Scan for the cell matching the given text and deliver its [X, Y] coordinate at center. 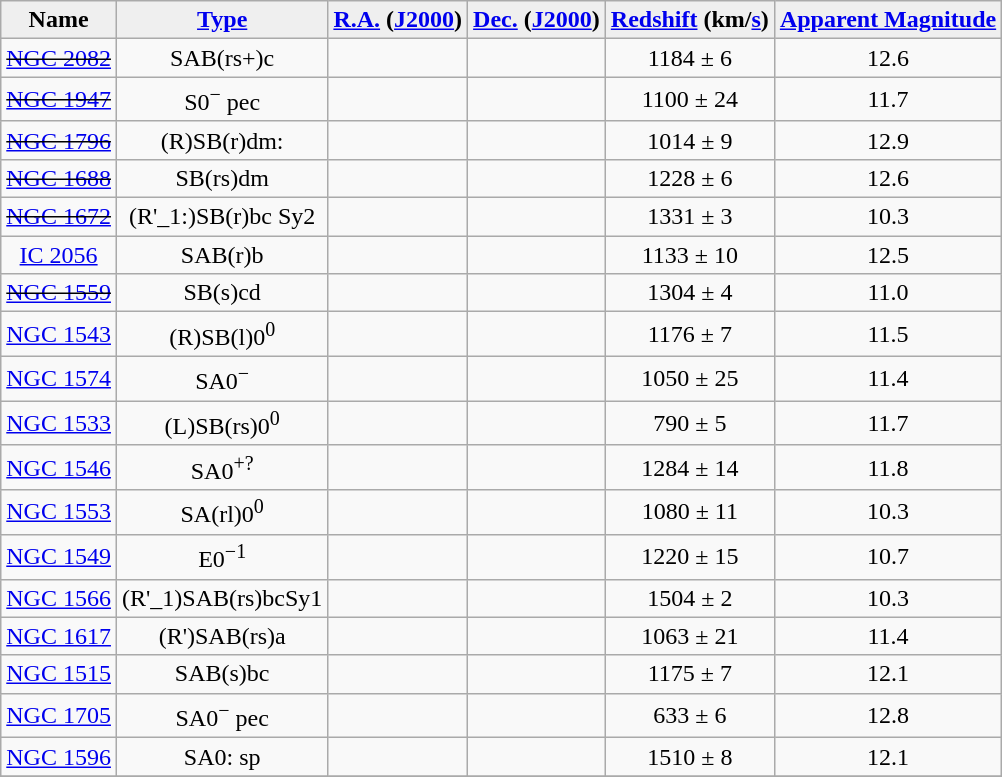
1080 ± 11 [690, 512]
1063 ± 21 [690, 636]
SA0− pec [222, 716]
12.9 [888, 140]
NGC 1553 [59, 512]
S0− pec [222, 100]
NGC 1559 [59, 293]
(R)SB(r)dm: [222, 140]
633 ± 6 [690, 716]
790 ± 5 [690, 424]
IC 2056 [59, 255]
E0−1 [222, 558]
1014 ± 9 [690, 140]
1304 ± 4 [690, 293]
SAB(s)bc [222, 674]
12.5 [888, 255]
NGC 1533 [59, 424]
NGC 1543 [59, 334]
NGC 1549 [59, 558]
1176 ± 7 [690, 334]
1228 ± 6 [690, 178]
11.5 [888, 334]
R.A. (J2000) [398, 20]
1100 ± 24 [690, 100]
NGC 1515 [59, 674]
1133 ± 10 [690, 255]
12.8 [888, 716]
1175 ± 7 [690, 674]
(R)SB(l)00 [222, 334]
1504 ± 2 [690, 598]
NGC 1574 [59, 378]
SB(s)cd [222, 293]
SB(rs)dm [222, 178]
1331 ± 3 [690, 217]
(L)SB(rs)00 [222, 424]
SA0: sp [222, 757]
Apparent Magnitude [888, 20]
(R'_1)SAB(rs)bcSy1 [222, 598]
NGC 1796 [59, 140]
NGC 1705 [59, 716]
Name [59, 20]
1284 ± 14 [690, 468]
SA0− [222, 378]
(R'_1:)SB(r)bc Sy2 [222, 217]
SAB(r)b [222, 255]
(R')SAB(rs)a [222, 636]
NGC 1688 [59, 178]
SAB(rs+)c [222, 58]
1510 ± 8 [690, 757]
NGC 1947 [59, 100]
NGC 1546 [59, 468]
Type [222, 20]
Redshift (km/s) [690, 20]
SA0+? [222, 468]
NGC 1672 [59, 217]
SA(rl)00 [222, 512]
11.8 [888, 468]
NGC 1617 [59, 636]
Dec. (J2000) [537, 20]
1050 ± 25 [690, 378]
1220 ± 15 [690, 558]
NGC 1566 [59, 598]
11.0 [888, 293]
NGC 2082 [59, 58]
1184 ± 6 [690, 58]
10.7 [888, 558]
NGC 1596 [59, 757]
